Return (X, Y) of the center of cell containing provided text 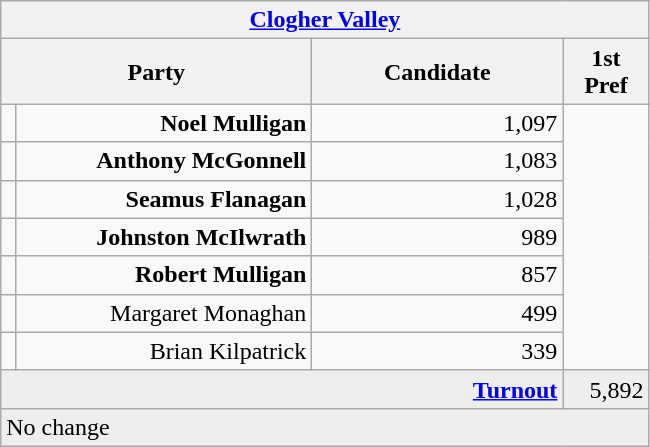
Clogher Valley (325, 20)
Candidate (438, 72)
Robert Mulligan (164, 275)
499 (438, 313)
Brian Kilpatrick (164, 351)
5,892 (606, 389)
1,028 (438, 199)
1st Pref (606, 72)
339 (438, 351)
1,097 (438, 123)
857 (438, 275)
1,083 (438, 161)
Anthony McGonnell (164, 161)
989 (438, 237)
Seamus Flanagan (164, 199)
Noel Mulligan (164, 123)
No change (325, 427)
Party (156, 72)
Johnston McIlwrath (164, 237)
Margaret Monaghan (164, 313)
Turnout (282, 389)
